Locate the cell with the specified text and output its [x, y] center coordinate. 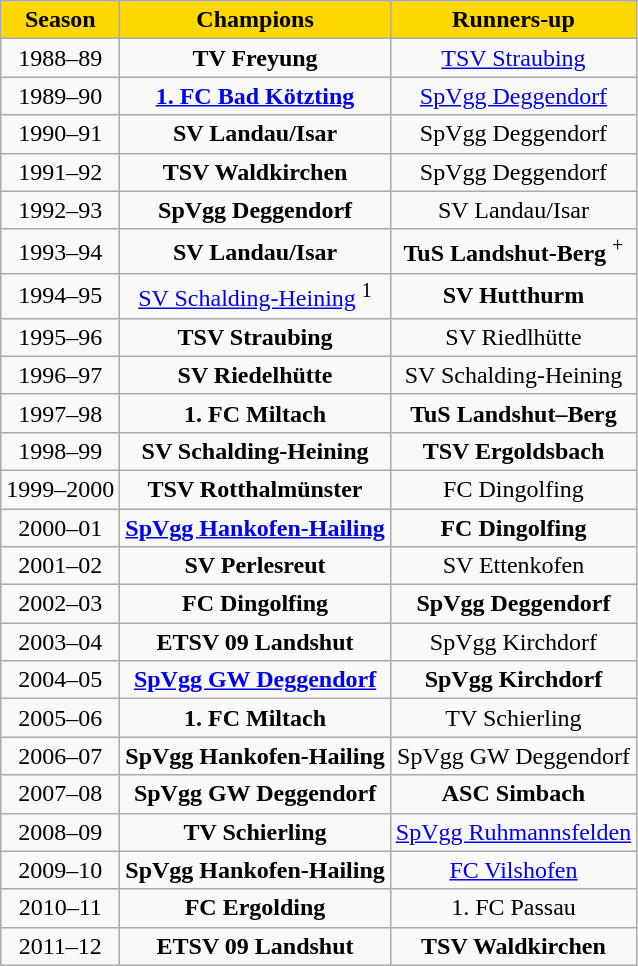
2007–08 [60, 794]
2004–05 [60, 680]
1992–93 [60, 210]
Season [60, 20]
2011–12 [60, 946]
2003–04 [60, 642]
TSV Rotthalmünster [255, 489]
1988–89 [60, 58]
1997–98 [60, 413]
TSV Ergoldsbach [513, 451]
FC Ergolding [255, 908]
2006–07 [60, 756]
FC Vilshofen [513, 870]
SV Schalding-Heining 1 [255, 296]
TuS Landshut-Berg + [513, 252]
2001–02 [60, 566]
2005–06 [60, 718]
SV Perlesreut [255, 566]
SpVgg Ruhmannsfelden [513, 832]
SV Hutthurm [513, 296]
1991–92 [60, 172]
TuS Landshut–Berg [513, 413]
1. FC Bad Kötzting [255, 96]
1996–97 [60, 375]
2010–11 [60, 908]
TV Freyung [255, 58]
2000–01 [60, 528]
1998–99 [60, 451]
Runners-up [513, 20]
SV Riedelhütte [255, 375]
1990–91 [60, 134]
2009–10 [60, 870]
SV Riedlhütte [513, 337]
ASC Simbach [513, 794]
SV Ettenkofen [513, 566]
1. FC Passau [513, 908]
1989–90 [60, 96]
2002–03 [60, 604]
1994–95 [60, 296]
1993–94 [60, 252]
1995–96 [60, 337]
2008–09 [60, 832]
Champions [255, 20]
1999–2000 [60, 489]
